Output the [X, Y] coordinate of the center of the cell containing the given text.  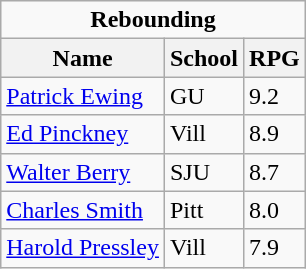
8.7 [275, 172]
Patrick Ewing [83, 96]
Pitt [204, 210]
Walter Berry [83, 172]
GU [204, 96]
Ed Pinckney [83, 134]
Name [83, 58]
Harold Pressley [83, 248]
SJU [204, 172]
School [204, 58]
RPG [275, 58]
Rebounding [154, 20]
8.0 [275, 210]
9.2 [275, 96]
8.9 [275, 134]
Charles Smith [83, 210]
7.9 [275, 248]
